Detect which cell encompasses the target text, then output its [x, y] center coordinate. 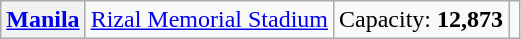
Manila [43, 20]
Rizal Memorial Stadium [209, 20]
Capacity: 12,873 [422, 20]
